Provide the (x, y) coordinate of the cell's center where the given text is located.  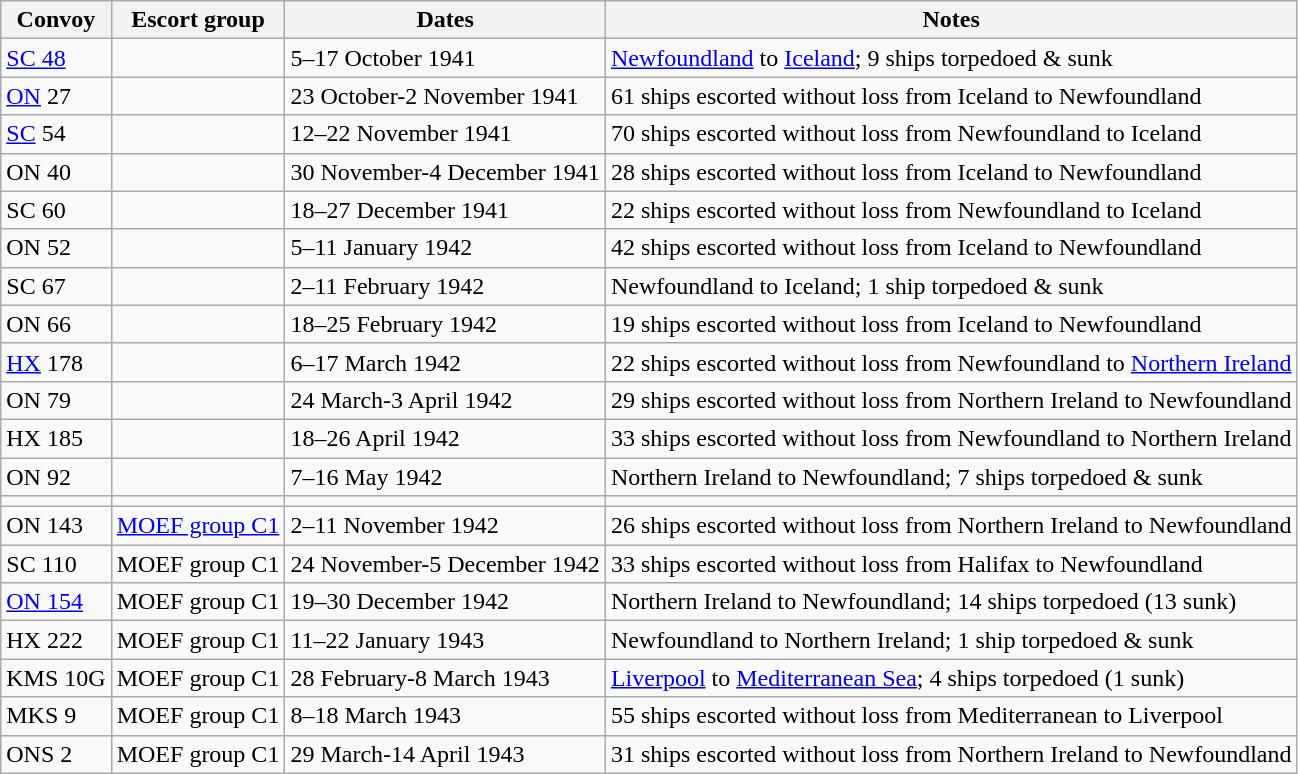
ON 79 (56, 400)
Northern Ireland to Newfoundland; 14 ships torpedoed (13 sunk) (951, 602)
Newfoundland to Iceland; 1 ship torpedoed & sunk (951, 286)
23 October-2 November 1941 (445, 96)
29 ships escorted without loss from Northern Ireland to Newfoundland (951, 400)
KMS 10G (56, 678)
33 ships escorted without loss from Newfoundland to Northern Ireland (951, 438)
SC 110 (56, 564)
Newfoundland to Northern Ireland; 1 ship torpedoed & sunk (951, 640)
22 ships escorted without loss from Newfoundland to Northern Ireland (951, 362)
70 ships escorted without loss from Newfoundland to Iceland (951, 134)
7–16 May 1942 (445, 477)
22 ships escorted without loss from Newfoundland to Iceland (951, 210)
Newfoundland to Iceland; 9 ships torpedoed & sunk (951, 58)
ON 40 (56, 172)
ON 92 (56, 477)
33 ships escorted without loss from Halifax to Newfoundland (951, 564)
5–17 October 1941 (445, 58)
30 November-4 December 1941 (445, 172)
28 ships escorted without loss from Iceland to Newfoundland (951, 172)
ON 154 (56, 602)
12–22 November 1941 (445, 134)
ON 66 (56, 324)
SC 67 (56, 286)
ON 143 (56, 526)
SC 60 (56, 210)
Dates (445, 20)
2–11 February 1942 (445, 286)
19–30 December 1942 (445, 602)
ONS 2 (56, 754)
HX 185 (56, 438)
HX 222 (56, 640)
Notes (951, 20)
55 ships escorted without loss from Mediterranean to Liverpool (951, 716)
18–25 February 1942 (445, 324)
24 November-5 December 1942 (445, 564)
42 ships escorted without loss from Iceland to Newfoundland (951, 248)
HX 178 (56, 362)
ON 27 (56, 96)
SC 54 (56, 134)
ON 52 (56, 248)
Convoy (56, 20)
8–18 March 1943 (445, 716)
31 ships escorted without loss from Northern Ireland to Newfoundland (951, 754)
SC 48 (56, 58)
18–27 December 1941 (445, 210)
26 ships escorted without loss from Northern Ireland to Newfoundland (951, 526)
18–26 April 1942 (445, 438)
6–17 March 1942 (445, 362)
19 ships escorted without loss from Iceland to Newfoundland (951, 324)
Escort group (198, 20)
Liverpool to Mediterranean Sea; 4 ships torpedoed (1 sunk) (951, 678)
24 March-3 April 1942 (445, 400)
11–22 January 1943 (445, 640)
61 ships escorted without loss from Iceland to Newfoundland (951, 96)
Northern Ireland to Newfoundland; 7 ships torpedoed & sunk (951, 477)
29 March-14 April 1943 (445, 754)
5–11 January 1942 (445, 248)
28 February-8 March 1943 (445, 678)
2–11 November 1942 (445, 526)
MKS 9 (56, 716)
